Search for the cell housing the specified text and yield its [x, y] center coordinate. 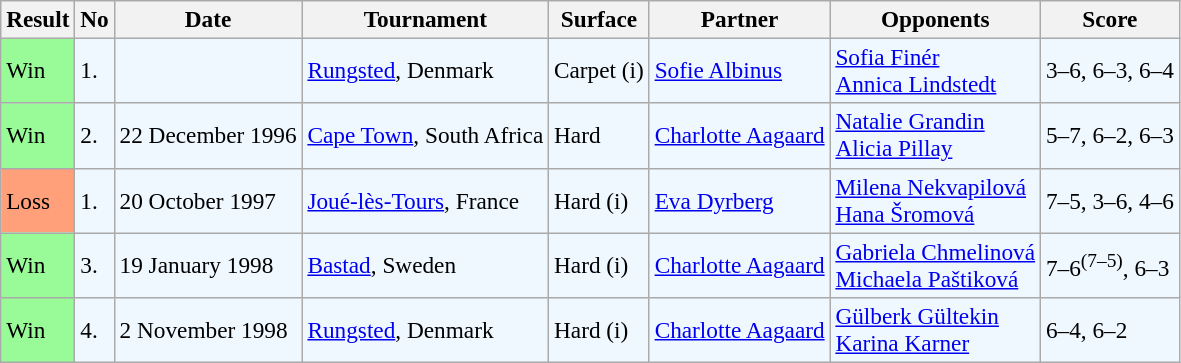
Natalie Grandin Alicia Pillay [935, 136]
7–6(7–5), 6–3 [1110, 264]
Opponents [935, 19]
3. [94, 264]
20 October 1997 [208, 200]
5–7, 6–2, 6–3 [1110, 136]
22 December 1996 [208, 136]
Cape Town, South Africa [426, 136]
Gülberk Gültekin Karina Karner [935, 330]
Score [1110, 19]
Partner [740, 19]
No [94, 19]
19 January 1998 [208, 264]
7–5, 3–6, 4–6 [1110, 200]
2. [94, 136]
6–4, 6–2 [1110, 330]
Joué-lès-Tours, France [426, 200]
Milena Nekvapilová Hana Šromová [935, 200]
Tournament [426, 19]
Gabriela Chmelinová Michaela Paštiková [935, 264]
Date [208, 19]
2 November 1998 [208, 330]
3–6, 6–3, 6–4 [1110, 70]
Loss [38, 200]
Hard [600, 136]
4. [94, 330]
Surface [600, 19]
Result [38, 19]
Carpet (i) [600, 70]
Eva Dyrberg [740, 200]
Sofia Finér Annica Lindstedt [935, 70]
Bastad, Sweden [426, 264]
Sofie Albinus [740, 70]
